Return the (x, y) coordinate for the center point of the cell that contains the specified text.  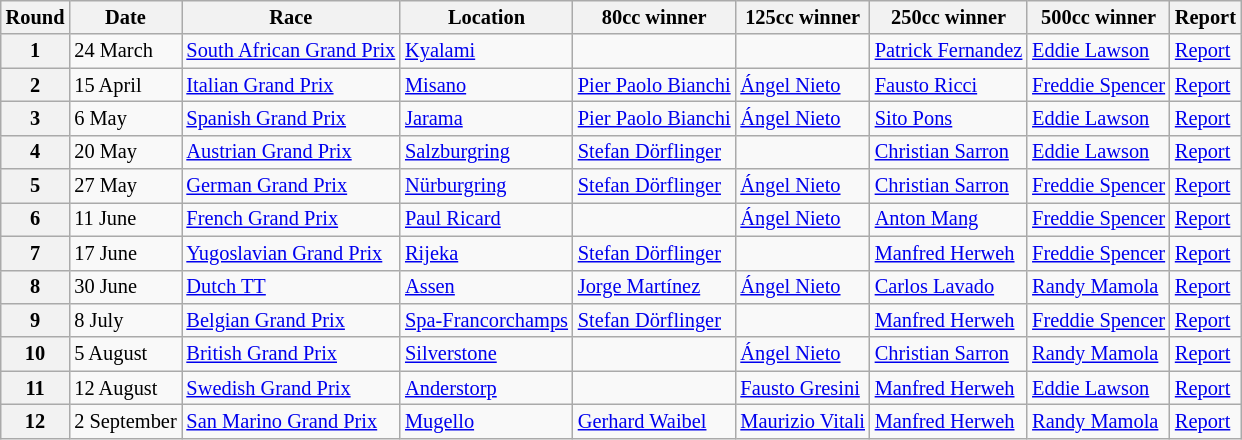
11 (36, 388)
125cc winner (802, 17)
500cc winner (1098, 17)
Location (486, 17)
Dutch TT (292, 287)
9 (36, 320)
Anton Mang (948, 219)
3 (36, 118)
11 June (125, 219)
2 September (125, 421)
12 August (125, 388)
Jorge Martínez (654, 287)
30 June (125, 287)
French Grand Prix (292, 219)
British Grand Prix (292, 354)
Carlos Lavado (948, 287)
Date (125, 17)
Race (292, 17)
1 (36, 51)
Fausto Ricci (948, 85)
8 July (125, 320)
Yugoslavian Grand Prix (292, 253)
Kyalami (486, 51)
Italian Grand Prix (292, 85)
Rijeka (486, 253)
Patrick Fernandez (948, 51)
250cc winner (948, 17)
Assen (486, 287)
15 April (125, 85)
Austrian Grand Prix (292, 152)
Belgian Grand Prix (292, 320)
2 (36, 85)
17 June (125, 253)
Spa-Francorchamps (486, 320)
San Marino Grand Prix (292, 421)
Jarama (486, 118)
5 (36, 186)
Mugello (486, 421)
7 (36, 253)
Maurizio Vitali (802, 421)
South African Grand Prix (292, 51)
20 May (125, 152)
80cc winner (654, 17)
12 (36, 421)
8 (36, 287)
6 May (125, 118)
German Grand Prix (292, 186)
4 (36, 152)
Nürburgring (486, 186)
10 (36, 354)
Sito Pons (948, 118)
Spanish Grand Prix (292, 118)
Anderstorp (486, 388)
Paul Ricard (486, 219)
Silverstone (486, 354)
5 August (125, 354)
Gerhard Waibel (654, 421)
Round (36, 17)
Misano (486, 85)
6 (36, 219)
Salzburgring (486, 152)
Swedish Grand Prix (292, 388)
24 March (125, 51)
Fausto Gresini (802, 388)
27 May (125, 186)
